Find where the given text appears and provide that cell's center as [X, Y] coordinate. 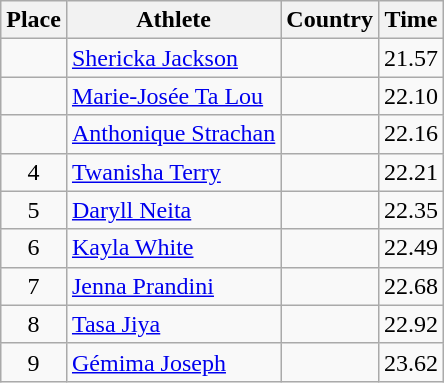
7 [34, 286]
22.16 [412, 134]
22.92 [412, 324]
Jenna Prandini [173, 286]
8 [34, 324]
22.68 [412, 286]
9 [34, 362]
Time [412, 20]
5 [34, 210]
21.57 [412, 58]
22.49 [412, 248]
Country [330, 20]
Marie-Josée Ta Lou [173, 96]
Gémima Joseph [173, 362]
Tasa Jiya [173, 324]
Daryll Neita [173, 210]
22.21 [412, 172]
Athlete [173, 20]
Twanisha Terry [173, 172]
22.10 [412, 96]
Anthonique Strachan [173, 134]
22.35 [412, 210]
6 [34, 248]
23.62 [412, 362]
Place [34, 20]
Shericka Jackson [173, 58]
4 [34, 172]
Kayla White [173, 248]
